Determine the [X, Y] coordinate at the center of the cell enclosing the given text.  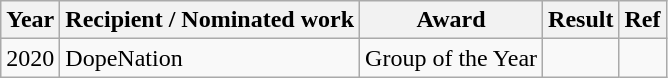
Ref [642, 20]
2020 [30, 58]
Recipient / Nominated work [210, 20]
Result [581, 20]
DopeNation [210, 58]
Group of the Year [452, 58]
Year [30, 20]
Award [452, 20]
